Provide the [x, y] coordinate of the cell's center where the given text is located.  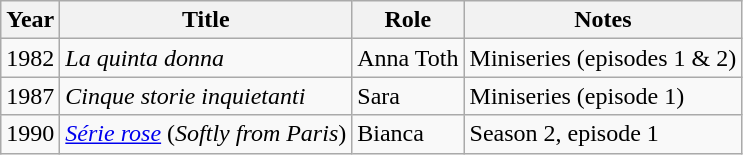
1990 [30, 134]
Anna Toth [408, 58]
Season 2, episode 1 [603, 134]
Role [408, 20]
Year [30, 20]
Cinque storie inquietanti [206, 96]
Sara [408, 96]
1987 [30, 96]
Miniseries (episode 1) [603, 96]
La quinta donna [206, 58]
Miniseries (episodes 1 & 2) [603, 58]
Bianca [408, 134]
1982 [30, 58]
Title [206, 20]
Série rose (Softly from Paris) [206, 134]
Notes [603, 20]
